Scan for the cell matching the given text and deliver its [x, y] coordinate at center. 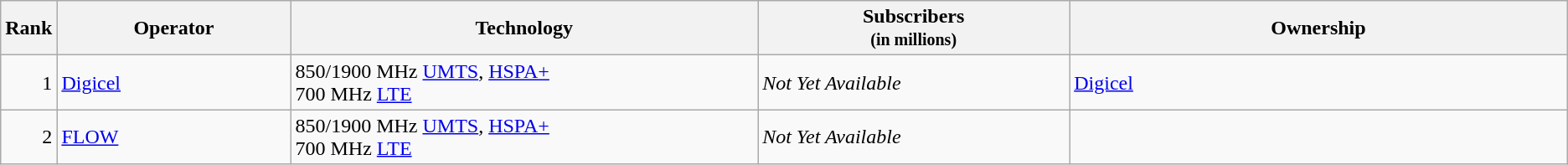
Operator [174, 28]
1 [28, 82]
Subscribers(in millions) [914, 28]
Ownership [1318, 28]
FLOW [174, 137]
2 [28, 137]
Technology [524, 28]
Rank [28, 28]
